Return the [X, Y] coordinate for the center point of the cell that contains the specified text.  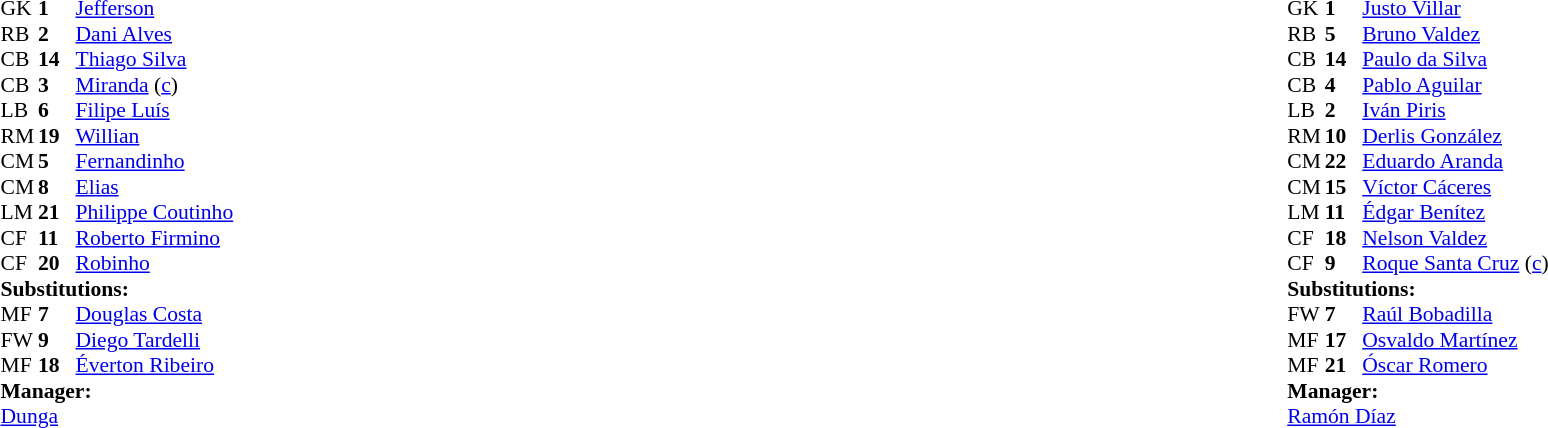
19 [57, 136]
4 [1344, 85]
Douglas Costa [155, 315]
Robinho [155, 263]
Miranda (c) [155, 85]
Bruno Valdez [1455, 34]
10 [1344, 136]
3 [57, 85]
Dani Alves [155, 34]
Iván Piris [1455, 111]
8 [57, 187]
Nelson Valdez [1455, 238]
Víctor Cáceres [1455, 187]
15 [1344, 187]
Éverton Ribeiro [155, 365]
Thiago Silva [155, 59]
Osvaldo Martínez [1455, 340]
Derlis González [1455, 136]
Eduardo Aranda [1455, 161]
Óscar Romero [1455, 365]
Pablo Aguilar [1455, 85]
17 [1344, 340]
Willian [155, 136]
Elias [155, 187]
Édgar Benítez [1455, 213]
Paulo da Silva [1455, 59]
Philippe Coutinho [155, 213]
Raúl Bobadilla [1455, 315]
Roberto Firmino [155, 238]
Fernandinho [155, 161]
Roque Santa Cruz (c) [1455, 263]
Diego Tardelli [155, 340]
22 [1344, 161]
20 [57, 263]
6 [57, 111]
Filipe Luís [155, 111]
